Return the (X, Y) coordinate for the center point of the cell that contains the specified text.  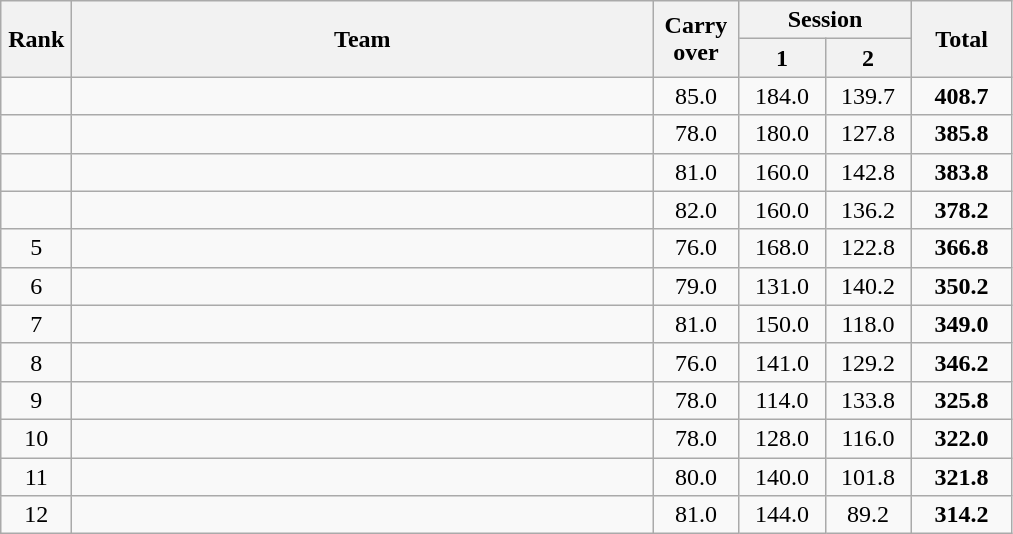
89.2 (868, 515)
79.0 (696, 286)
12 (36, 515)
150.0 (782, 324)
131.0 (782, 286)
82.0 (696, 210)
366.8 (962, 248)
129.2 (868, 362)
385.8 (962, 134)
184.0 (782, 96)
127.8 (868, 134)
408.7 (962, 96)
144.0 (782, 515)
142.8 (868, 172)
325.8 (962, 400)
141.0 (782, 362)
140.2 (868, 286)
Rank (36, 39)
180.0 (782, 134)
80.0 (696, 477)
11 (36, 477)
314.2 (962, 515)
116.0 (868, 438)
Total (962, 39)
168.0 (782, 248)
118.0 (868, 324)
140.0 (782, 477)
122.8 (868, 248)
1 (782, 58)
378.2 (962, 210)
Session (825, 20)
128.0 (782, 438)
101.8 (868, 477)
346.2 (962, 362)
350.2 (962, 286)
321.8 (962, 477)
139.7 (868, 96)
Carry over (696, 39)
8 (36, 362)
5 (36, 248)
10 (36, 438)
133.8 (868, 400)
114.0 (782, 400)
85.0 (696, 96)
6 (36, 286)
2 (868, 58)
7 (36, 324)
322.0 (962, 438)
349.0 (962, 324)
136.2 (868, 210)
383.8 (962, 172)
9 (36, 400)
Team (362, 39)
